Provide the [X, Y] coordinate of the cell's center where the given text is located.  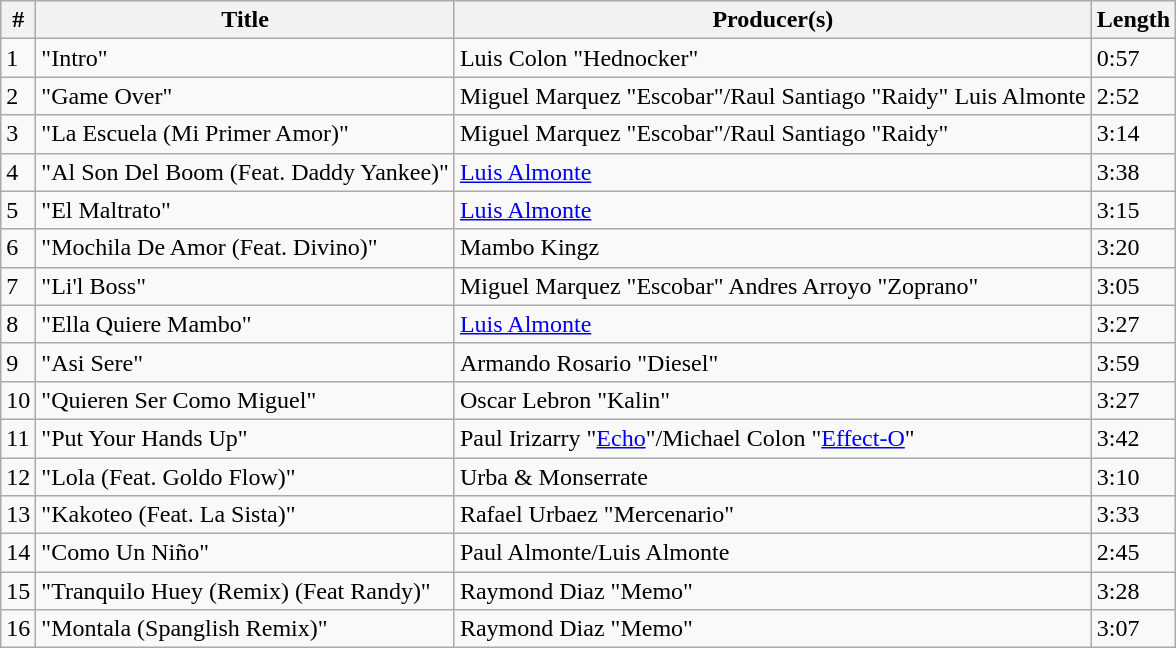
Miguel Marquez "Escobar"/Raul Santiago "Raidy" [772, 134]
3 [18, 134]
"La Escuela (Mi Primer Amor)" [246, 134]
"Put Your Hands Up" [246, 438]
"Game Over" [246, 96]
2:45 [1133, 553]
"Como Un Niño" [246, 553]
3:33 [1133, 515]
"Mochila De Amor (Feat. Divino)" [246, 248]
Luis Colon "Hednocker" [772, 58]
"Ella Quiere Mambo" [246, 324]
9 [18, 362]
Mambo Kingz [772, 248]
Miguel Marquez "Escobar"/Raul Santiago "Raidy" Luis Almonte [772, 96]
"Asi Sere" [246, 362]
"Lola (Feat. Goldo Flow)" [246, 477]
0:57 [1133, 58]
1 [18, 58]
3:20 [1133, 248]
6 [18, 248]
Oscar Lebron "Kalin" [772, 400]
5 [18, 210]
4 [18, 172]
"Montala (Spanglish Remix)" [246, 629]
3:38 [1133, 172]
12 [18, 477]
16 [18, 629]
3:14 [1133, 134]
# [18, 20]
Paul Almonte/Luis Almonte [772, 553]
2:52 [1133, 96]
2 [18, 96]
Length [1133, 20]
14 [18, 553]
11 [18, 438]
Miguel Marquez "Escobar" Andres Arroyo "Zoprano" [772, 286]
"Li'l Boss" [246, 286]
Title [246, 20]
Paul Irizarry "Echo"/Michael Colon "Effect-O" [772, 438]
7 [18, 286]
"Tranquilo Huey (Remix) (Feat Randy)" [246, 591]
3:07 [1133, 629]
3:15 [1133, 210]
Producer(s) [772, 20]
15 [18, 591]
3:28 [1133, 591]
Armando Rosario "Diesel" [772, 362]
"Quieren Ser Como Miguel" [246, 400]
10 [18, 400]
"El Maltrato" [246, 210]
3:42 [1133, 438]
"Kakoteo (Feat. La Sista)" [246, 515]
3:05 [1133, 286]
13 [18, 515]
Rafael Urbaez "Mercenario" [772, 515]
"Al Son Del Boom (Feat. Daddy Yankee)" [246, 172]
3:10 [1133, 477]
3:59 [1133, 362]
Urba & Monserrate [772, 477]
"Intro" [246, 58]
8 [18, 324]
